Return (X, Y) of the center of cell containing provided text 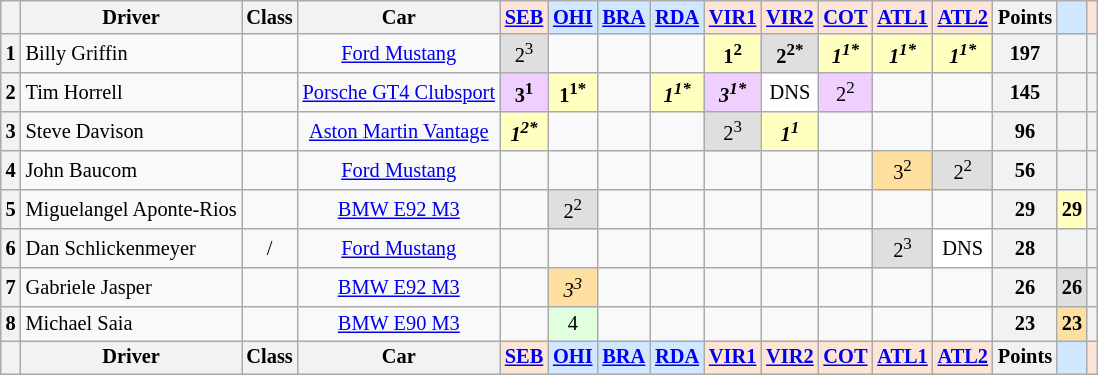
6 (11, 248)
Billy Griffin (132, 54)
John Baucom (132, 170)
1 (11, 54)
Tim Horrell (132, 92)
Porsche GT4 Clubsport (399, 92)
BMW E90 M3 (399, 324)
Miguelangel Aponte-Rios (132, 210)
56 (1025, 170)
145 (1025, 92)
Steve Davison (132, 132)
22* (790, 54)
28 (1025, 248)
32 (902, 170)
33 (572, 288)
12 (732, 54)
7 (11, 288)
11 (790, 132)
31 (524, 92)
Gabriele Jasper (132, 288)
12* (524, 132)
8 (11, 324)
2 (11, 92)
Michael Saia (132, 324)
Dan Schlickenmeyer (132, 248)
31* (732, 92)
96 (1025, 132)
/ (270, 248)
197 (1025, 54)
3 (11, 132)
5 (11, 210)
Aston Martin Vantage (399, 132)
